Determine the (X, Y) coordinate at the center of the cell enclosing the given text.  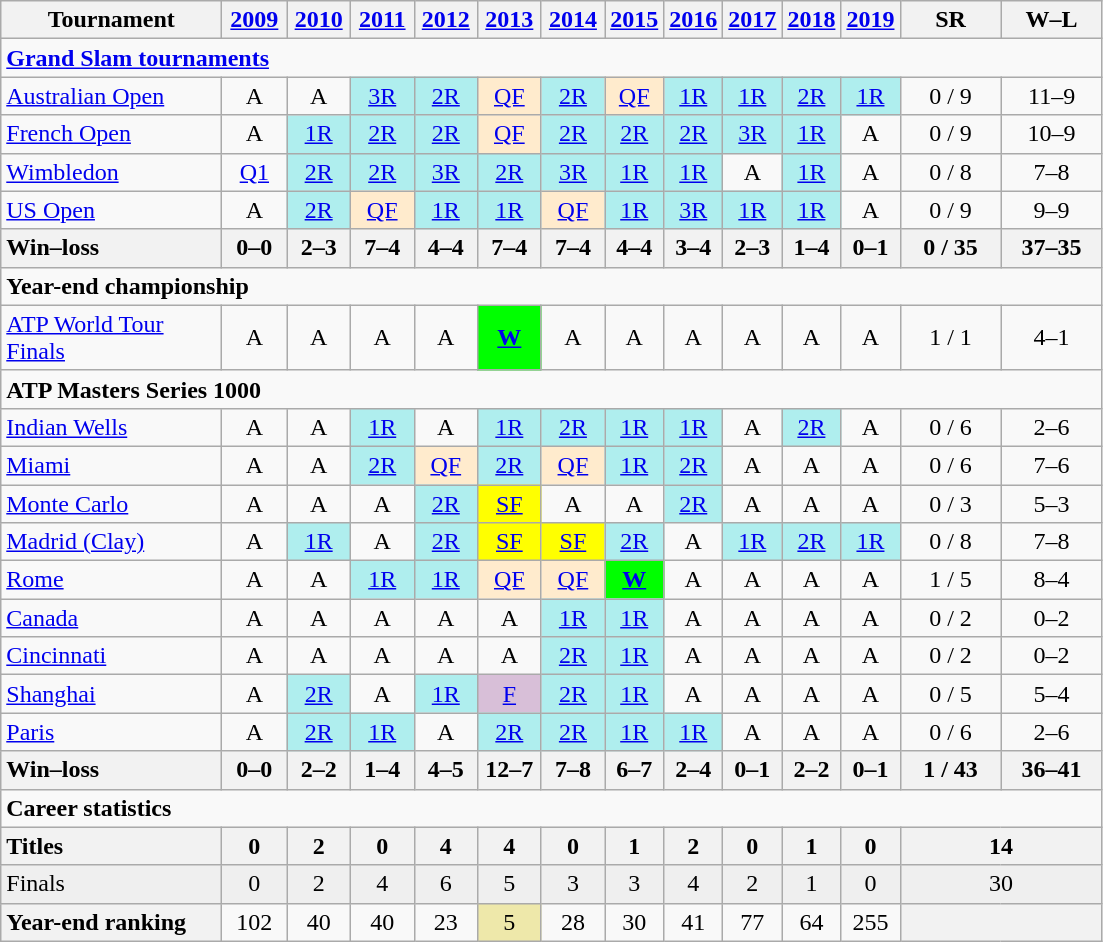
Titles (112, 846)
ATP Masters Series 1000 (552, 389)
W–L (1052, 20)
Madrid (Clay) (112, 542)
Grand Slam tournaments (552, 58)
US Open (112, 210)
Miami (112, 465)
French Open (112, 134)
2017 (752, 20)
11–9 (1052, 96)
4–5 (446, 770)
5–4 (1052, 694)
12–7 (510, 770)
F (510, 694)
8–4 (1052, 580)
Wimbledon (112, 172)
Career statistics (552, 808)
77 (752, 922)
1 / 1 (950, 338)
Finals (112, 884)
23 (446, 922)
36–41 (1052, 770)
102 (254, 922)
Shanghai (112, 694)
255 (870, 922)
2012 (446, 20)
41 (694, 922)
Rome (112, 580)
2–4 (694, 770)
6 (446, 884)
Australian Open (112, 96)
Cincinnati (112, 656)
Year-end championship (552, 286)
0 / 35 (950, 248)
14 (1001, 846)
Indian Wells (112, 427)
2015 (634, 20)
ATP World Tour Finals (112, 338)
28 (573, 922)
7–6 (1052, 465)
1 / 5 (950, 580)
2019 (870, 20)
3–4 (694, 248)
2013 (510, 20)
64 (812, 922)
Year-end ranking (112, 922)
0 / 5 (950, 694)
1 / 43 (950, 770)
4–1 (1052, 338)
6–7 (634, 770)
2010 (319, 20)
2018 (812, 20)
9–9 (1052, 210)
2014 (573, 20)
0 / 3 (950, 503)
2009 (254, 20)
Canada (112, 618)
5–3 (1052, 503)
SR (950, 20)
Tournament (112, 20)
37–35 (1052, 248)
Monte Carlo (112, 503)
2011 (382, 20)
Q1 (254, 172)
Paris (112, 732)
10–9 (1052, 134)
2016 (694, 20)
